From the cell containing the given text, extract its center point as (X, Y) coordinate. 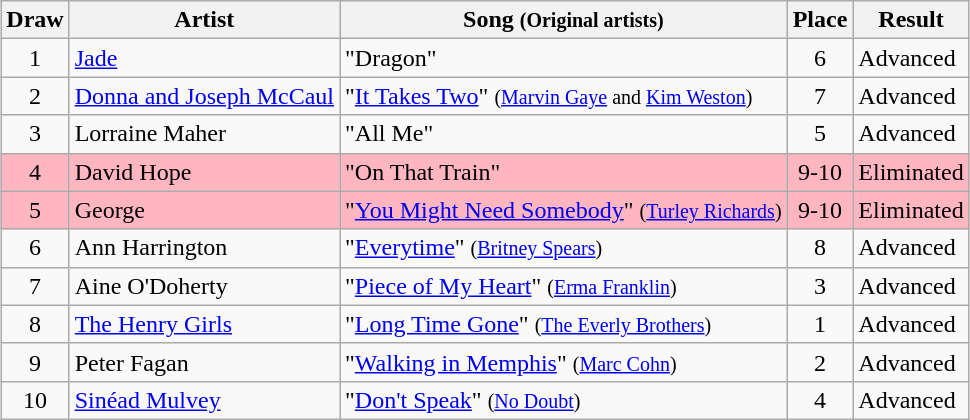
Place (820, 20)
Jade (204, 58)
"Walking in Memphis" (Marc Cohn) (564, 362)
"It Takes Two" (Marvin Gaye and Kim Weston) (564, 96)
Lorraine Maher (204, 134)
Song (Original artists) (564, 20)
9 (35, 362)
"You Might Need Somebody" (Turley Richards) (564, 210)
"All Me" (564, 134)
"On That Train" (564, 172)
The Henry Girls (204, 324)
Draw (35, 20)
Sinéad Mulvey (204, 400)
Donna and Joseph McCaul (204, 96)
Peter Fagan (204, 362)
"Piece of My Heart" (Erma Franklin) (564, 286)
10 (35, 400)
"Everytime" (Britney Spears) (564, 248)
"Dragon" (564, 58)
Artist (204, 20)
"Long Time Gone" (The Everly Brothers) (564, 324)
"Don't Speak" (No Doubt) (564, 400)
Aine O'Doherty (204, 286)
Result (911, 20)
George (204, 210)
David Hope (204, 172)
Ann Harrington (204, 248)
